Pinpoint the cell where the given text exists, returning its [x, y] midpoint coordinate. 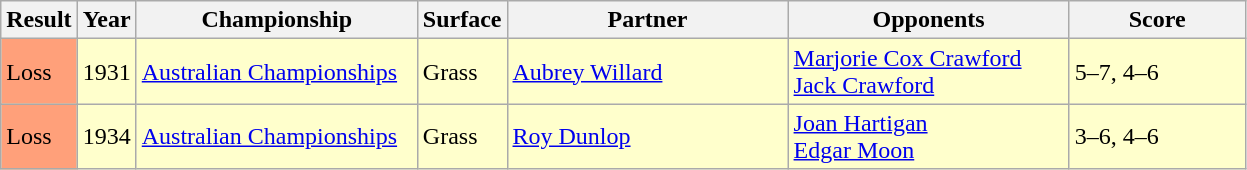
Partner [648, 20]
Year [106, 20]
Opponents [928, 20]
Roy Dunlop [648, 136]
Aubrey Willard [648, 72]
5–7, 4–6 [1157, 72]
Surface [462, 20]
Score [1157, 20]
Marjorie Cox Crawford Jack Crawford [928, 72]
1931 [106, 72]
3–6, 4–6 [1157, 136]
Result [39, 20]
1934 [106, 136]
Joan Hartigan Edgar Moon [928, 136]
Championship [276, 20]
